For the text-containing cell, return its midpoint in (X, Y) coordinate format. 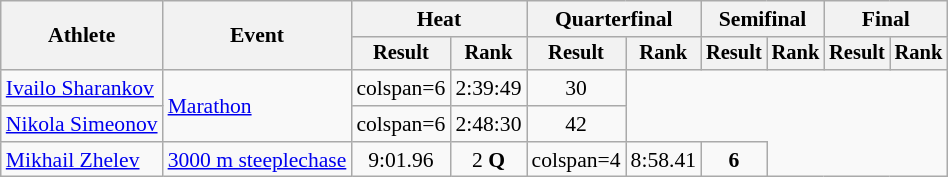
Nikola Simeonov (82, 124)
Final (886, 19)
30 (576, 88)
42 (576, 124)
2:48:30 (488, 124)
2:39:49 (488, 88)
Quarterfinal (614, 19)
Semifinal (762, 19)
Event (258, 36)
Athlete (82, 36)
Heat (438, 19)
Ivailo Sharankov (82, 88)
Marathon (258, 106)
